Search for the cell housing the specified text and yield its [X, Y] center coordinate. 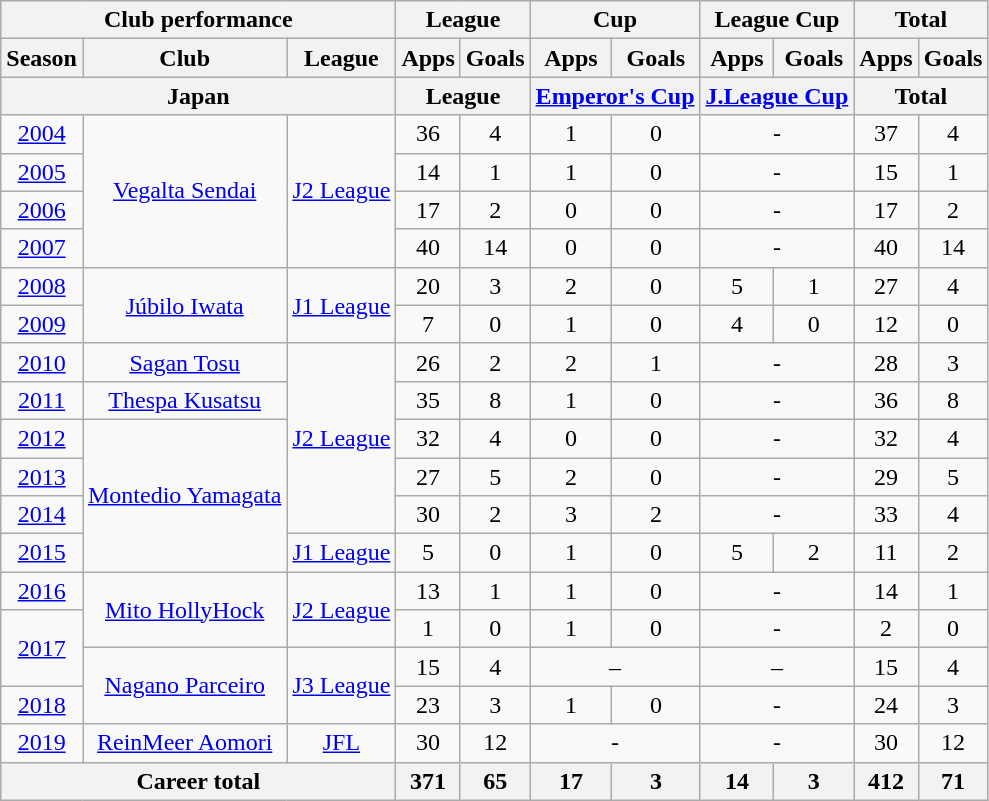
412 [886, 781]
League Cup [777, 20]
2010 [42, 362]
37 [886, 134]
Thespa Kusatsu [184, 400]
Club [184, 58]
2011 [42, 400]
Japan [198, 96]
371 [428, 781]
65 [495, 781]
Career total [198, 781]
7 [428, 324]
2013 [42, 477]
71 [953, 781]
2006 [42, 210]
23 [428, 705]
Vegalta Sendai [184, 191]
2007 [42, 248]
2018 [42, 705]
33 [886, 515]
35 [428, 400]
2004 [42, 134]
2008 [42, 286]
Season [42, 58]
2016 [42, 591]
Nagano Parceiro [184, 686]
2015 [42, 553]
20 [428, 286]
28 [886, 362]
J3 League [342, 686]
Júbilo Iwata [184, 305]
2009 [42, 324]
ReinMeer Aomori [184, 743]
11 [886, 553]
29 [886, 477]
Cup [615, 20]
J.League Cup [777, 96]
JFL [342, 743]
2017 [42, 648]
26 [428, 362]
2012 [42, 438]
Club performance [198, 20]
Montedio Yamagata [184, 495]
13 [428, 591]
2005 [42, 172]
Sagan Tosu [184, 362]
Emperor's Cup [615, 96]
24 [886, 705]
2019 [42, 743]
2014 [42, 515]
Mito HollyHock [184, 610]
